Pinpoint the cell where the given text exists, returning its [x, y] midpoint coordinate. 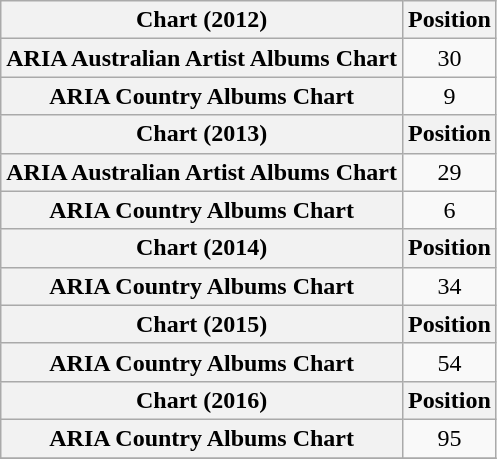
6 [450, 210]
Chart (2014) [202, 248]
Chart (2016) [202, 400]
34 [450, 286]
9 [450, 96]
29 [450, 172]
95 [450, 438]
Chart (2012) [202, 20]
Chart (2015) [202, 324]
Chart (2013) [202, 134]
30 [450, 58]
54 [450, 362]
